Detect which cell encompasses the target text, then output its (x, y) center coordinate. 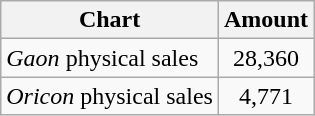
Amount (266, 20)
Chart (110, 20)
Oricon physical sales (110, 96)
Gaon physical sales (110, 58)
28,360 (266, 58)
4,771 (266, 96)
